Capture the cell that displays the provided text and extract its [X, Y] central coordinate. 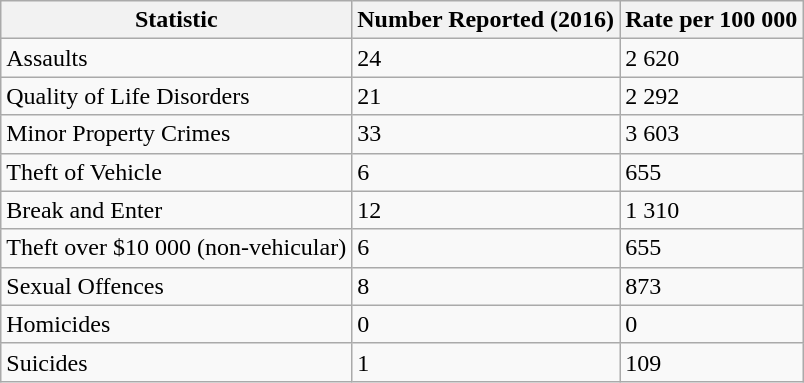
Theft over $10 000 (non-vehicular) [176, 248]
1 [486, 362]
Suicides [176, 362]
Assaults [176, 58]
33 [486, 134]
109 [712, 362]
Break and Enter [176, 210]
3 603 [712, 134]
873 [712, 286]
12 [486, 210]
1 310 [712, 210]
21 [486, 96]
Theft of Vehicle [176, 172]
Homicides [176, 324]
2 620 [712, 58]
8 [486, 286]
Number Reported (2016) [486, 20]
Quality of Life Disorders [176, 96]
Sexual Offences [176, 286]
2 292 [712, 96]
Minor Property Crimes [176, 134]
Rate per 100 000 [712, 20]
24 [486, 58]
Statistic [176, 20]
